For the text-containing cell, return its midpoint in [x, y] coordinate format. 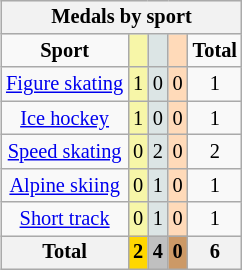
Ice hockey [64, 118]
Alpine skiing [64, 185]
Speed skating [64, 152]
Figure skating [64, 84]
Medals by sport [122, 17]
Sport [64, 51]
Short track [64, 219]
4 [158, 253]
6 [215, 253]
